Scan for the cell matching the given text and deliver its (x, y) coordinate at center. 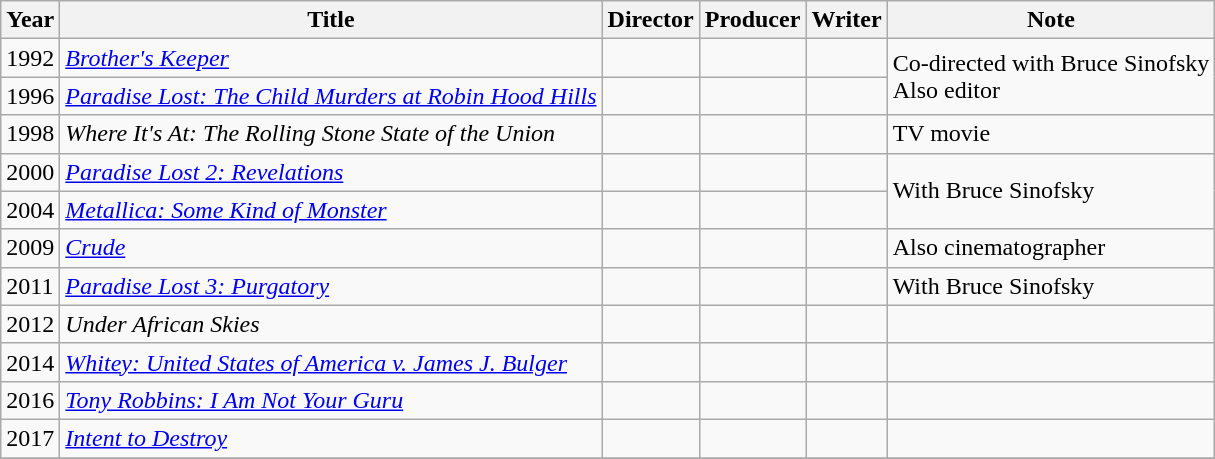
Metallica: Some Kind of Monster (331, 210)
2016 (30, 400)
Director (650, 20)
Also cinematographer (1051, 248)
Under African Skies (331, 324)
2004 (30, 210)
Brother's Keeper (331, 58)
Producer (752, 20)
2012 (30, 324)
Paradise Lost 2: Revelations (331, 172)
Tony Robbins: I Am Not Your Guru (331, 400)
Where It's At: The Rolling Stone State of the Union (331, 134)
Title (331, 20)
Crude (331, 248)
1992 (30, 58)
Note (1051, 20)
Year (30, 20)
2009 (30, 248)
Writer (846, 20)
Intent to Destroy (331, 438)
2000 (30, 172)
1998 (30, 134)
Paradise Lost 3: Purgatory (331, 286)
Whitey: United States of America v. James J. Bulger (331, 362)
2017 (30, 438)
1996 (30, 96)
Paradise Lost: The Child Murders at Robin Hood Hills (331, 96)
Co-directed with Bruce SinofskyAlso editor (1051, 77)
2011 (30, 286)
2014 (30, 362)
TV movie (1051, 134)
